Extract the (x, y) coordinate from the center of the cell holding the provided text.  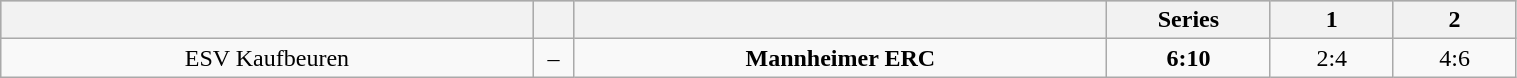
4:6 (1454, 58)
Series (1189, 20)
6:10 (1189, 58)
2 (1454, 20)
1 (1332, 20)
2:4 (1332, 58)
ESV Kaufbeuren (267, 58)
– (554, 58)
Mannheimer ERC (840, 58)
